Extract the (X, Y) coordinate from the center of the cell holding the provided text.  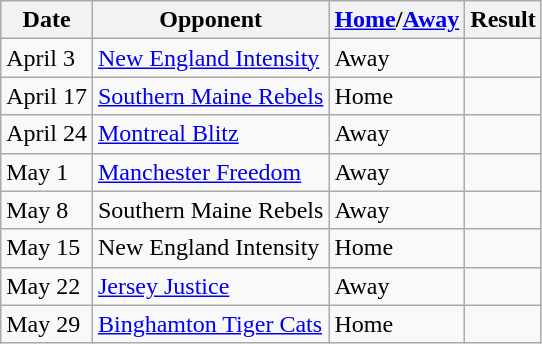
May 8 (47, 210)
Home/Away (397, 20)
April 17 (47, 96)
May 29 (47, 324)
Result (503, 20)
Opponent (210, 20)
Montreal Blitz (210, 134)
Jersey Justice (210, 286)
May 15 (47, 248)
Binghamton Tiger Cats (210, 324)
Manchester Freedom (210, 172)
Date (47, 20)
April 24 (47, 134)
May 1 (47, 172)
April 3 (47, 58)
May 22 (47, 286)
